Extract the (x, y) coordinate from the center of the cell holding the provided text.  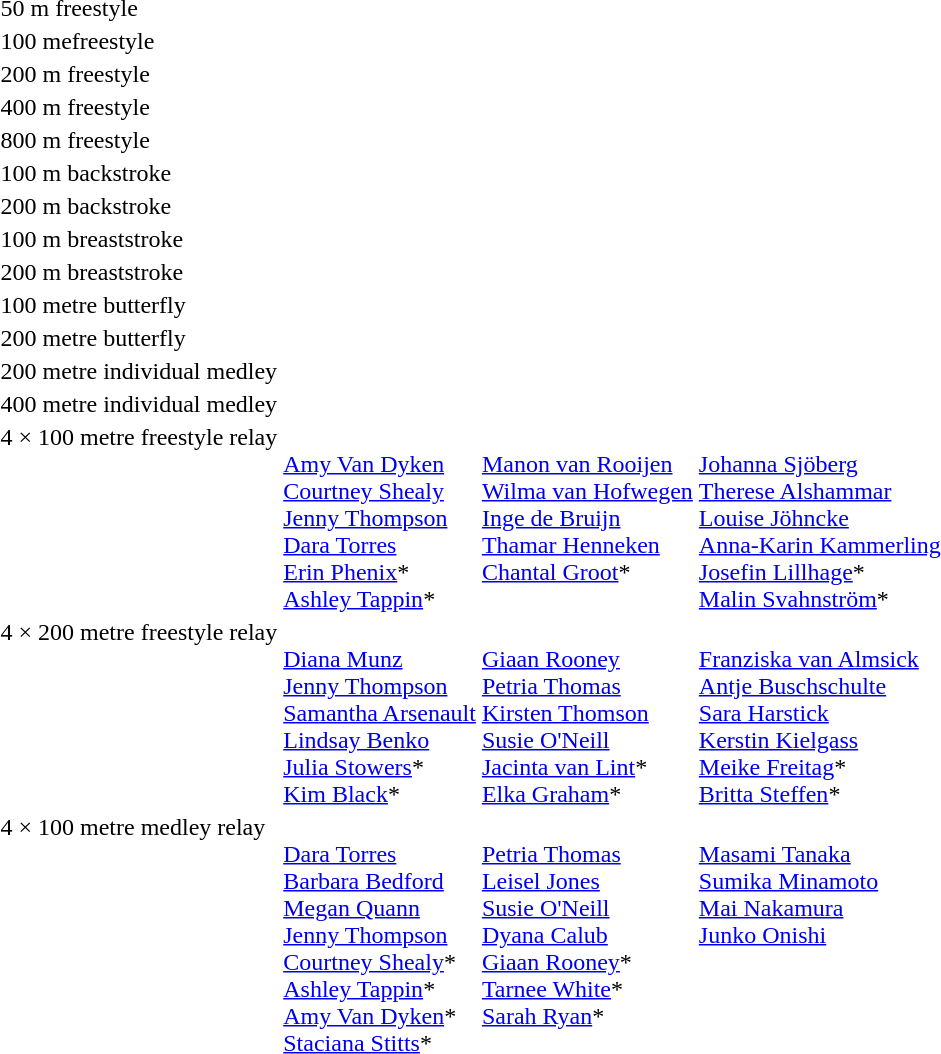
Diana MunzJenny ThompsonSamantha ArsenaultLindsay BenkoJulia Stowers*Kim Black* (380, 713)
Manon van RooijenWilma van HofwegenInge de BruijnThamar HennekenChantal Groot* (587, 518)
Amy Van DykenCourtney ShealyJenny ThompsonDara TorresErin Phenix*Ashley Tappin* (380, 518)
Giaan RooneyPetria ThomasKirsten ThomsonSusie O'NeillJacinta van Lint*Elka Graham* (587, 713)
